Detect which cell encompasses the target text, then output its [X, Y] center coordinate. 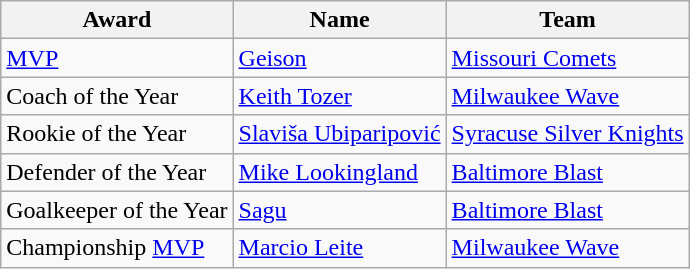
Marcio Leite [340, 248]
Championship MVP [117, 248]
Mike Lookingland [340, 172]
Award [117, 20]
Rookie of the Year [117, 134]
Missouri Comets [568, 58]
MVP [117, 58]
Slaviša Ubiparipović [340, 134]
Syracuse Silver Knights [568, 134]
Defender of the Year [117, 172]
Team [568, 20]
Keith Tozer [340, 96]
Coach of the Year [117, 96]
Sagu [340, 210]
Geison [340, 58]
Name [340, 20]
Goalkeeper of the Year [117, 210]
